Detect which cell encompasses the target text, then output its [x, y] center coordinate. 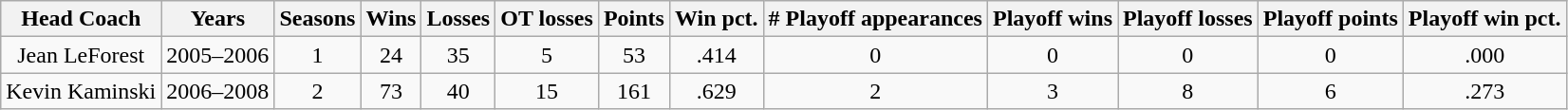
53 [634, 55]
Playoff win pct. [1484, 19]
.000 [1484, 55]
.414 [716, 55]
.273 [1484, 91]
6 [1331, 91]
Win pct. [716, 19]
40 [458, 91]
Head Coach [82, 19]
Jean LeForest [82, 55]
.629 [716, 91]
# Playoff appearances [875, 19]
1 [317, 55]
5 [547, 55]
73 [391, 91]
Kevin Kaminski [82, 91]
OT losses [547, 19]
8 [1188, 91]
161 [634, 91]
Points [634, 19]
35 [458, 55]
Losses [458, 19]
Years [218, 19]
Wins [391, 19]
2005–2006 [218, 55]
Playoff losses [1188, 19]
24 [391, 55]
2006–2008 [218, 91]
3 [1052, 91]
15 [547, 91]
Playoff points [1331, 19]
Playoff wins [1052, 19]
Seasons [317, 19]
